Locate the cell with the specified text and output its (X, Y) center coordinate. 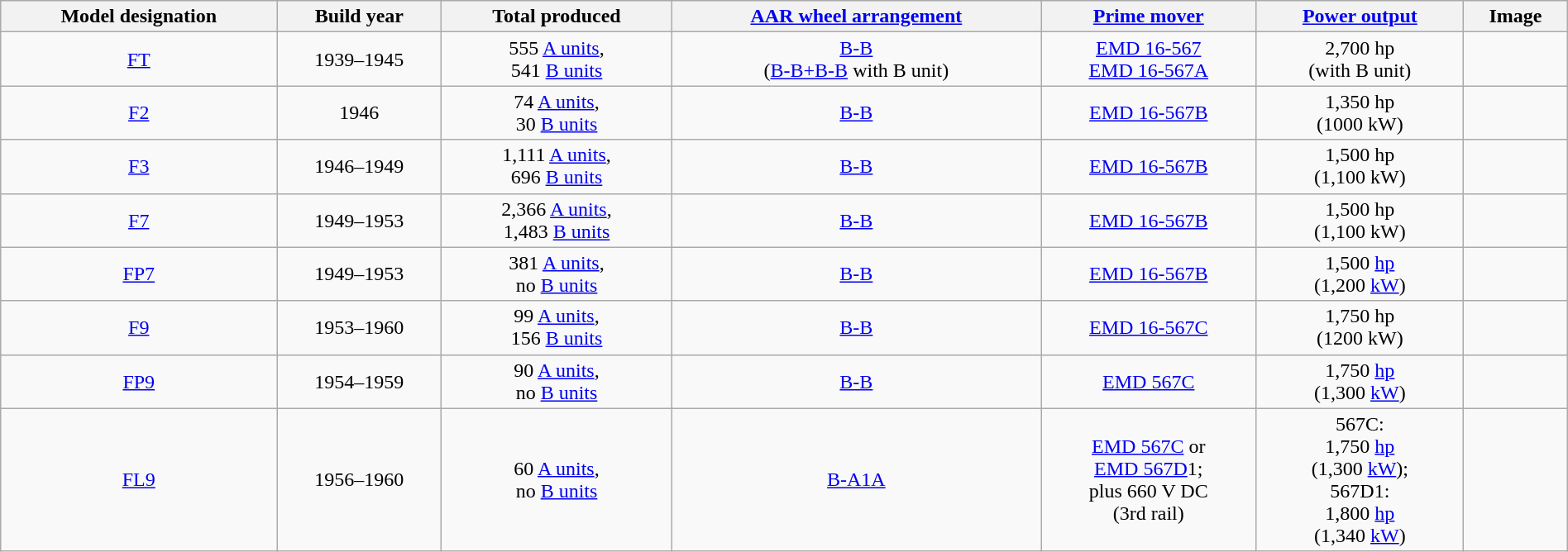
567C:1,750 hp(1,300 kW); 567D1:1,800 hp(1,340 kW) (1360, 479)
2,366 A units,1,483 B units (557, 220)
90 A units,no B units (557, 382)
1954–1959 (359, 382)
1,111 A units, 696 B units (557, 167)
1953–1960 (359, 327)
1,750 hp(1,300 kW) (1360, 382)
EMD 567C (1149, 382)
AAR wheel arrangement (856, 17)
1,750 hp(1200 kW) (1360, 327)
F3 (139, 167)
EMD 16-567C (1149, 327)
EMD 567C orEMD 567D1; plus 660 V DC(3rd rail) (1149, 479)
1,350 hp(1000 kW) (1360, 112)
1956–1960 (359, 479)
381 A units,no B units (557, 274)
FP7 (139, 274)
F2 (139, 112)
60 A units,no B units (557, 479)
FP9 (139, 382)
B-A1A (856, 479)
EMD 16-567EMD 16-567A (1149, 59)
FL9 (139, 479)
Total produced (557, 17)
F7 (139, 220)
1939–1945 (359, 59)
B-B(B-B+B-B with B unit) (856, 59)
74 A units, 30 B units (557, 112)
Prime mover (1149, 17)
1946–1949 (359, 167)
1,500 hp(1,200 kW) (1360, 274)
Build year (359, 17)
FT (139, 59)
2,700 hp(with B unit) (1360, 59)
1946 (359, 112)
Image (1516, 17)
Model designation (139, 17)
Power output (1360, 17)
99 A units,156 B units (557, 327)
555 A units, 541 B units (557, 59)
F9 (139, 327)
